Search for the cell housing the specified text and yield its [x, y] center coordinate. 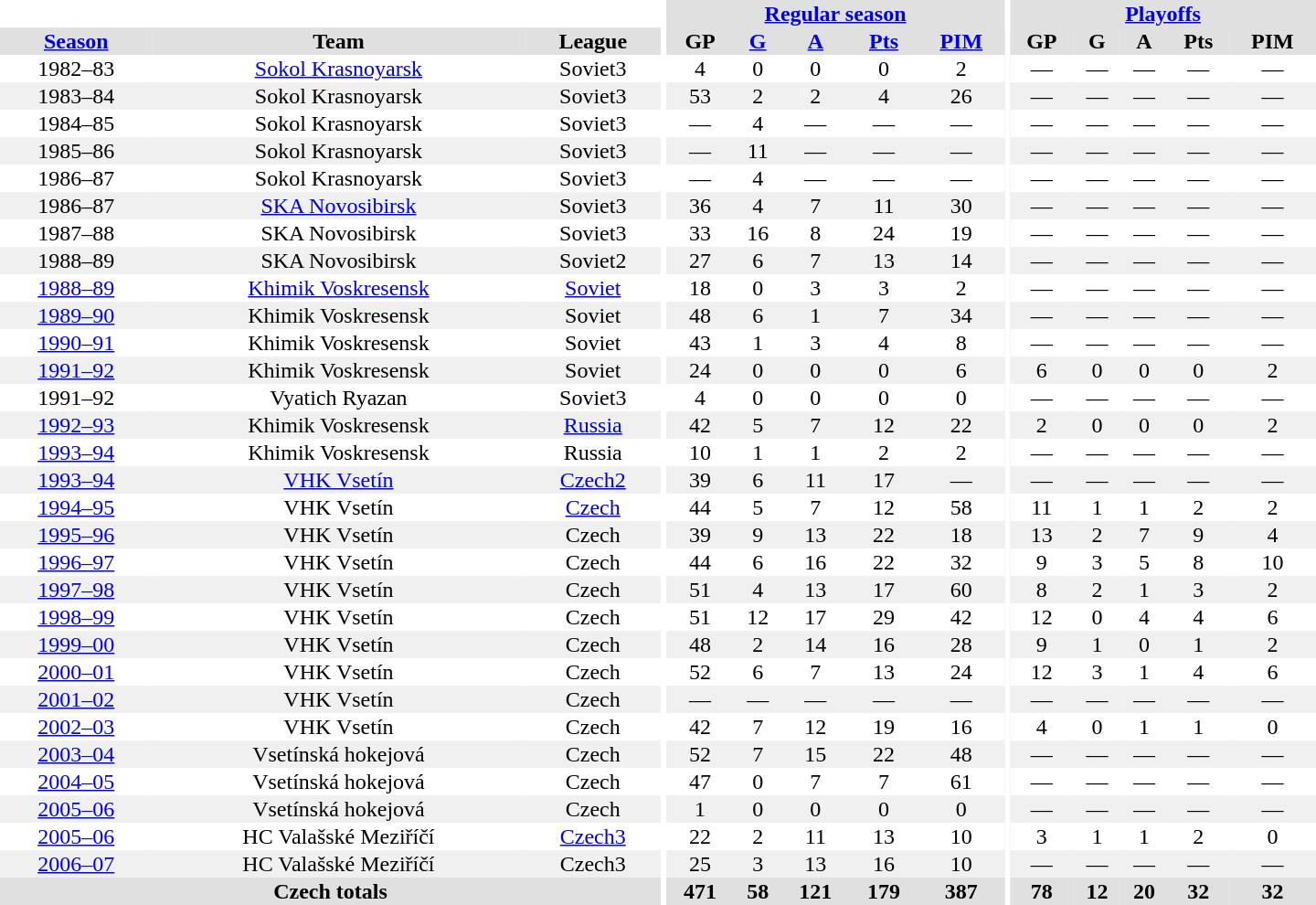
60 [961, 590]
387 [961, 891]
2002–03 [76, 727]
179 [885, 891]
33 [700, 233]
1999–00 [76, 644]
2000–01 [76, 672]
27 [700, 261]
Team [338, 41]
Soviet2 [592, 261]
1996–97 [76, 562]
1987–88 [76, 233]
Playoffs [1162, 14]
1985–86 [76, 151]
1984–85 [76, 123]
121 [815, 891]
15 [815, 754]
28 [961, 644]
1995–96 [76, 535]
34 [961, 315]
Czech2 [592, 480]
League [592, 41]
25 [700, 864]
61 [961, 782]
Regular season [835, 14]
1990–91 [76, 343]
78 [1042, 891]
1992–93 [76, 425]
53 [700, 96]
29 [885, 617]
20 [1144, 891]
Season [76, 41]
26 [961, 96]
2001–02 [76, 699]
30 [961, 206]
1994–95 [76, 507]
36 [700, 206]
2006–07 [76, 864]
1982–83 [76, 69]
2004–05 [76, 782]
2003–04 [76, 754]
471 [700, 891]
1998–99 [76, 617]
47 [700, 782]
Vyatich Ryazan [338, 398]
1983–84 [76, 96]
1997–98 [76, 590]
1989–90 [76, 315]
Czech totals [331, 891]
43 [700, 343]
